Provide the [x, y] coordinate of the cell's center where the given text is located.  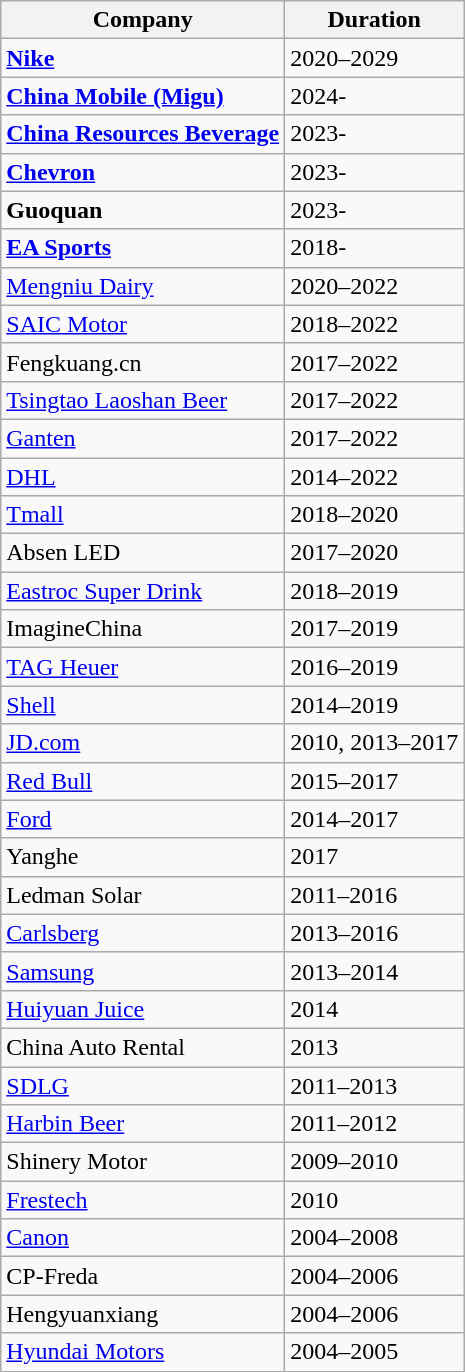
China Auto Rental [143, 1047]
Carlsberg [143, 933]
2018- [374, 248]
2024- [374, 96]
DHL [143, 477]
Duration [374, 20]
2014–2019 [374, 705]
2018–2020 [374, 515]
Ganten [143, 438]
Hengyuanxiang [143, 1314]
EA Sports [143, 248]
2014–2022 [374, 477]
2013–2016 [374, 933]
2004–2008 [374, 1238]
TAG Heuer [143, 667]
Tmall [143, 515]
2004–2005 [374, 1352]
2015–2017 [374, 781]
Red Bull [143, 781]
Shell [143, 705]
2017 [374, 857]
2011–2012 [374, 1124]
2013–2014 [374, 971]
Mengniu Dairy [143, 286]
Guoquan [143, 210]
Shinery Motor [143, 1162]
2013 [374, 1047]
SAIC Motor [143, 324]
ImagineChina [143, 629]
China Resources Beverage [143, 134]
Eastroc Super Drink [143, 591]
2020–2022 [374, 286]
CP-Freda [143, 1276]
JD.com [143, 743]
SDLG [143, 1085]
2017–2019 [374, 629]
2014–2017 [374, 819]
Fengkuang.cn [143, 362]
Absen LED [143, 553]
Ledman Solar [143, 895]
2009–2010 [374, 1162]
China Mobile (Migu) [143, 96]
Chevron [143, 172]
2011–2013 [374, 1085]
2018–2019 [374, 591]
Company [143, 20]
Samsung [143, 971]
2011–2016 [374, 895]
Huiyuan Juice [143, 1009]
Canon [143, 1238]
2018–2022 [374, 324]
Hyundai Motors [143, 1352]
2010 [374, 1200]
2010, 2013–2017 [374, 743]
2017–2020 [374, 553]
Tsingtao Laoshan Beer [143, 400]
Frestech [143, 1200]
2014 [374, 1009]
2016–2019 [374, 667]
2020–2029 [374, 58]
Harbin Beer [143, 1124]
Nike [143, 58]
Yanghe [143, 857]
Ford [143, 819]
